Detect which cell encompasses the target text, then output its (x, y) center coordinate. 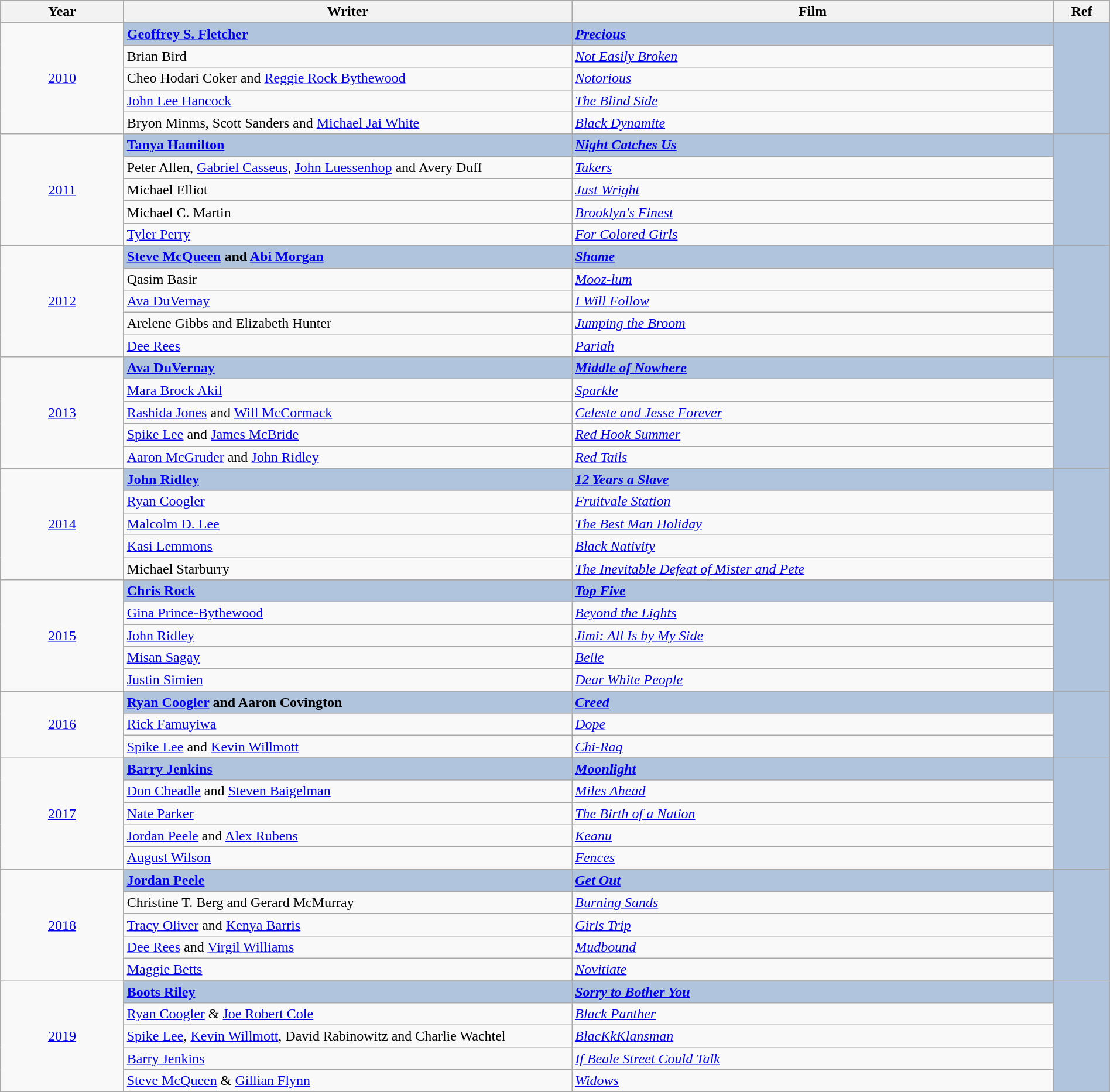
Michael C. Martin (348, 212)
Kasi Lemmons (348, 546)
Fruitvale Station (813, 502)
Dope (813, 724)
Mudbound (813, 947)
Film (813, 12)
Don Cheadle and Steven Baigelman (348, 791)
Steve McQueen & Gillian Flynn (348, 1081)
2014 (62, 524)
Spike Lee and Kevin Willmott (348, 747)
Malcolm D. Lee (348, 524)
John Lee Hancock (348, 101)
2013 (62, 413)
Belle (813, 658)
Maggie Betts (348, 969)
The Best Man Holiday (813, 524)
Jordan Peele (348, 880)
Chi-Raq (813, 747)
Dee Rees and Virgil Williams (348, 947)
Brooklyn's Finest (813, 212)
Widows (813, 1081)
Notorious (813, 78)
Geoffrey S. Fletcher (348, 34)
Michael Starburry (348, 568)
Not Easily Broken (813, 56)
Bryon Minms, Scott Sanders and Michael Jai White (348, 123)
2019 (62, 1036)
The Blind Side (813, 101)
Night Catches Us (813, 145)
Just Wright (813, 190)
Novitiate (813, 969)
Nate Parker (348, 813)
Black Nativity (813, 546)
Ryan Coogler & Joe Robert Cole (348, 1014)
2010 (62, 78)
2018 (62, 925)
BlacKkKlansman (813, 1036)
The Birth of a Nation (813, 813)
Chris Rock (348, 590)
Precious (813, 34)
Steve McQueen and Abi Morgan (348, 256)
Keanu (813, 836)
Aaron McGruder and John Ridley (348, 457)
Top Five (813, 590)
12 Years a Slave (813, 479)
Takers (813, 167)
Spike Lee, Kevin Willmott, David Rabinowitz and Charlie Wachtel (348, 1036)
Gina Prince-Bythewood (348, 613)
Red Tails (813, 457)
Tanya Hamilton (348, 145)
Black Panther (813, 1014)
Pariah (813, 346)
August Wilson (348, 858)
Miles Ahead (813, 791)
I Will Follow (813, 301)
Shame (813, 256)
Burning Sands (813, 902)
Peter Allen, Gabriel Casseus, John Luessenhop and Avery Duff (348, 167)
Spike Lee and James McBride (348, 435)
Middle of Nowhere (813, 368)
Beyond the Lights (813, 613)
Girls Trip (813, 925)
2012 (62, 301)
Jumping the Broom (813, 324)
Black Dynamite (813, 123)
Rick Famuyiwa (348, 724)
Christine T. Berg and Gerard McMurray (348, 902)
Mooz-lum (813, 279)
Michael Elliot (348, 190)
Get Out (813, 880)
Ryan Coogler (348, 502)
Fences (813, 858)
Moonlight (813, 769)
Boots Riley (348, 992)
2011 (62, 190)
For Colored Girls (813, 234)
2016 (62, 724)
Dee Rees (348, 346)
Dear White People (813, 680)
Sorry to Bother You (813, 992)
2015 (62, 635)
Jimi: All Is by My Side (813, 635)
Justin Simien (348, 680)
Creed (813, 702)
The Inevitable Defeat of Mister and Pete (813, 568)
Sparkle (813, 390)
Tyler Perry (348, 234)
Qasim Basir (348, 279)
Rashida Jones and Will McCormack (348, 413)
Ref (1082, 12)
2017 (62, 813)
Mara Brock Akil (348, 390)
Misan Sagay (348, 658)
If Beale Street Could Talk (813, 1059)
Red Hook Summer (813, 435)
Arelene Gibbs and Elizabeth Hunter (348, 324)
Celeste and Jesse Forever (813, 413)
Cheo Hodari Coker and Reggie Rock Bythewood (348, 78)
Writer (348, 12)
Brian Bird (348, 56)
Jordan Peele and Alex Rubens (348, 836)
Year (62, 12)
Tracy Oliver and Kenya Barris (348, 925)
Ryan Coogler and Aaron Covington (348, 702)
